From the cell containing the given text, extract its center point as (X, Y) coordinate. 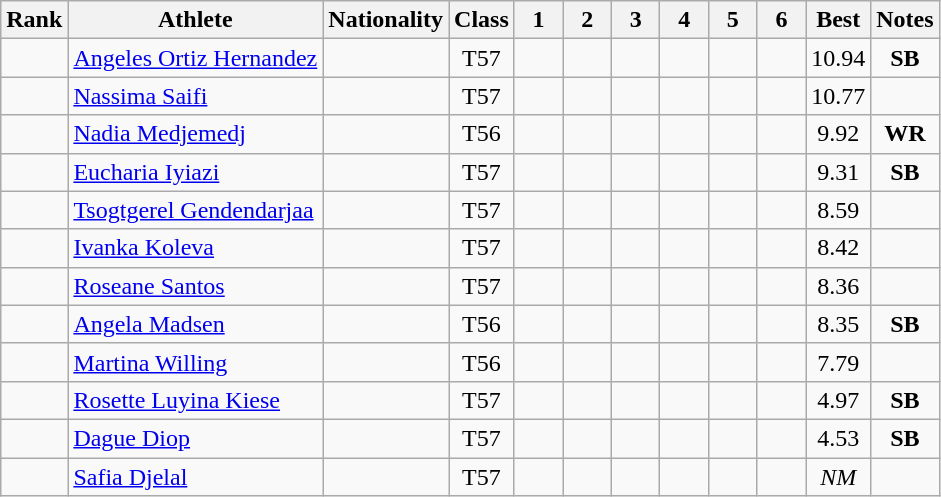
6 (782, 20)
Nationality (386, 20)
Martina Willing (196, 362)
9.31 (838, 172)
5 (734, 20)
Notes (905, 20)
Rosette Luyina Kiese (196, 400)
Rank (34, 20)
Eucharia Iyiazi (196, 172)
8.42 (838, 248)
Dague Diop (196, 438)
Best (838, 20)
8.59 (838, 210)
8.35 (838, 324)
4 (684, 20)
Athlete (196, 20)
Ivanka Koleva (196, 248)
8.36 (838, 286)
Class (482, 20)
Nassima Saifi (196, 96)
Roseane Santos (196, 286)
Safia Djelal (196, 477)
9.92 (838, 134)
7.79 (838, 362)
Tsogtgerel Gendendarjaa (196, 210)
Nadia Medjemedj (196, 134)
10.77 (838, 96)
NM (838, 477)
Angeles Ortiz Hernandez (196, 58)
3 (636, 20)
4.97 (838, 400)
10.94 (838, 58)
Angela Madsen (196, 324)
2 (588, 20)
1 (538, 20)
WR (905, 134)
4.53 (838, 438)
